Pinpoint the cell where the given text exists, returning its (X, Y) midpoint coordinate. 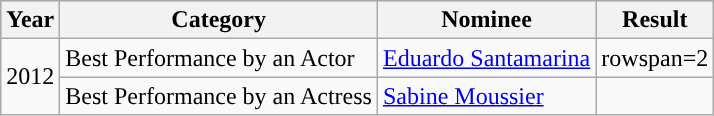
Nominee (486, 20)
Result (655, 20)
Best Performance by an Actress (219, 96)
Sabine Moussier (486, 96)
Best Performance by an Actor (219, 58)
Category (219, 20)
rowspan=2 (655, 58)
2012 (30, 77)
Year (30, 20)
Eduardo Santamarina (486, 58)
